Provide the [X, Y] coordinate of the cell's center where the given text is located.  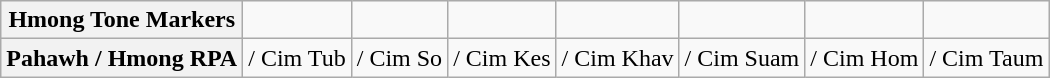
/ Cim Khav [618, 58]
/ Cim Suam [742, 58]
Hmong Tone Markers [122, 20]
Pahawh / Hmong RPA [122, 58]
/ Cim Taum [986, 58]
/ Cim Hom [864, 58]
/ Cim Tub [297, 58]
/ Cim Kes [502, 58]
/ Cim So [399, 58]
